Identify which cell holds the provided text, then report its [X, Y] central coordinate. 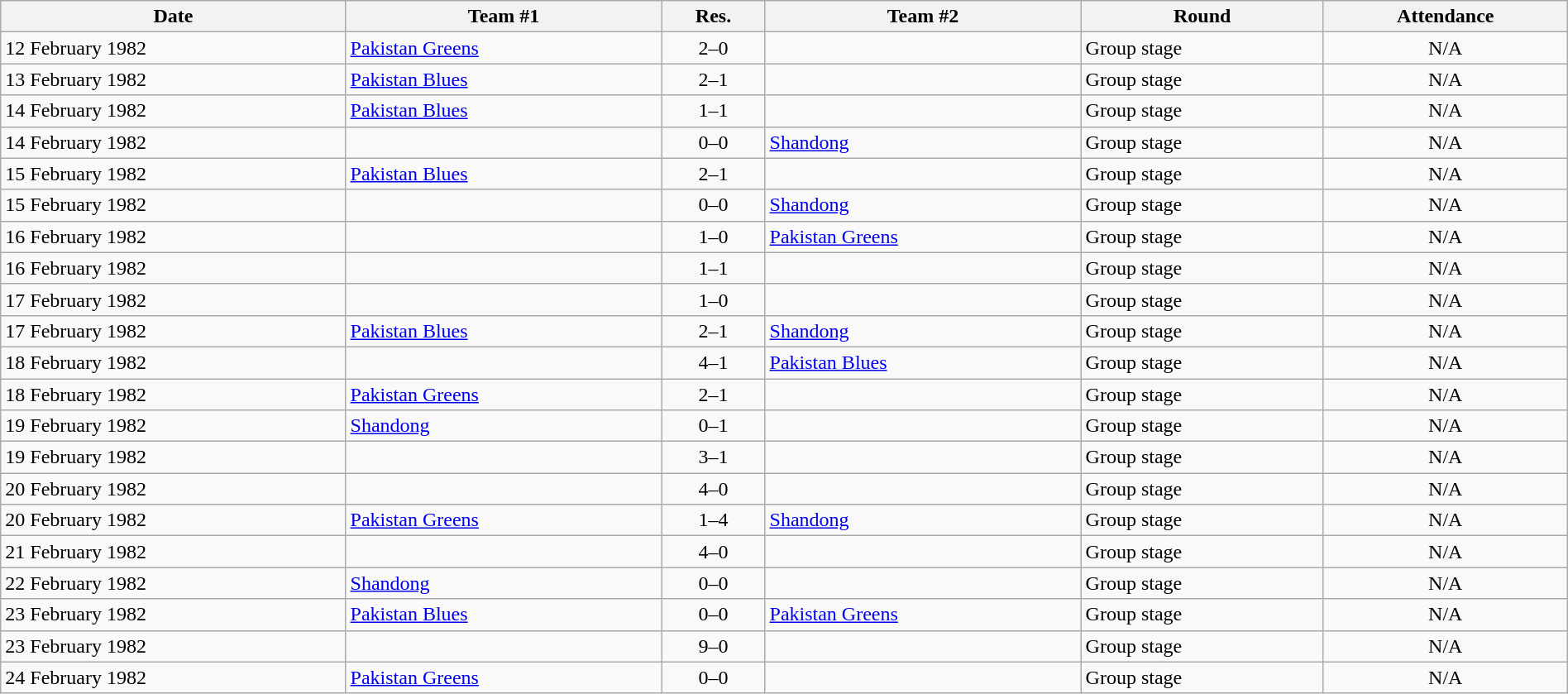
24 February 1982 [174, 677]
9–0 [713, 646]
22 February 1982 [174, 583]
Team #1 [504, 17]
Round [1202, 17]
Date [174, 17]
13 February 1982 [174, 79]
Attendance [1446, 17]
4–1 [713, 362]
0–1 [713, 426]
Res. [713, 17]
12 February 1982 [174, 48]
1–4 [713, 520]
2–0 [713, 48]
3–1 [713, 457]
21 February 1982 [174, 552]
Team #2 [923, 17]
